Return the (x, y) coordinate for the center point of the cell that contains the specified text.  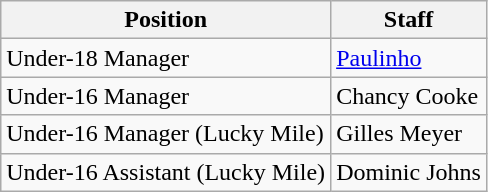
Staff (409, 20)
Dominic Johns (409, 172)
Under-16 Manager (Lucky Mile) (166, 134)
Under-16 Manager (166, 96)
Chancy Cooke (409, 96)
Paulinho (409, 58)
Under-16 Assistant (Lucky Mile) (166, 172)
Position (166, 20)
Gilles Meyer (409, 134)
Under-18 Manager (166, 58)
